Scan for the cell matching the given text and deliver its (x, y) coordinate at center. 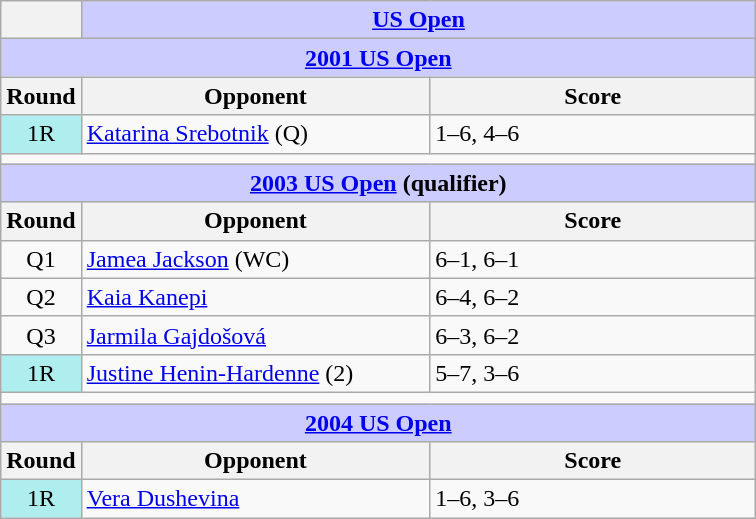
6–1, 6–1 (593, 259)
6–3, 6–2 (593, 335)
1–6, 4–6 (593, 134)
Q2 (41, 297)
Vera Dushevina (256, 499)
2004 US Open (378, 423)
Justine Henin-Hardenne (2) (256, 373)
Q3 (41, 335)
Jamea Jackson (WC) (256, 259)
Q1 (41, 259)
6–4, 6–2 (593, 297)
Katarina Srebotnik (Q) (256, 134)
5–7, 3–6 (593, 373)
Jarmila Gajdošová (256, 335)
2003 US Open (qualifier) (378, 183)
2001 US Open (378, 58)
1–6, 3–6 (593, 499)
US Open (418, 20)
Kaia Kanepi (256, 297)
